Scan for the cell matching the given text and deliver its [X, Y] coordinate at center. 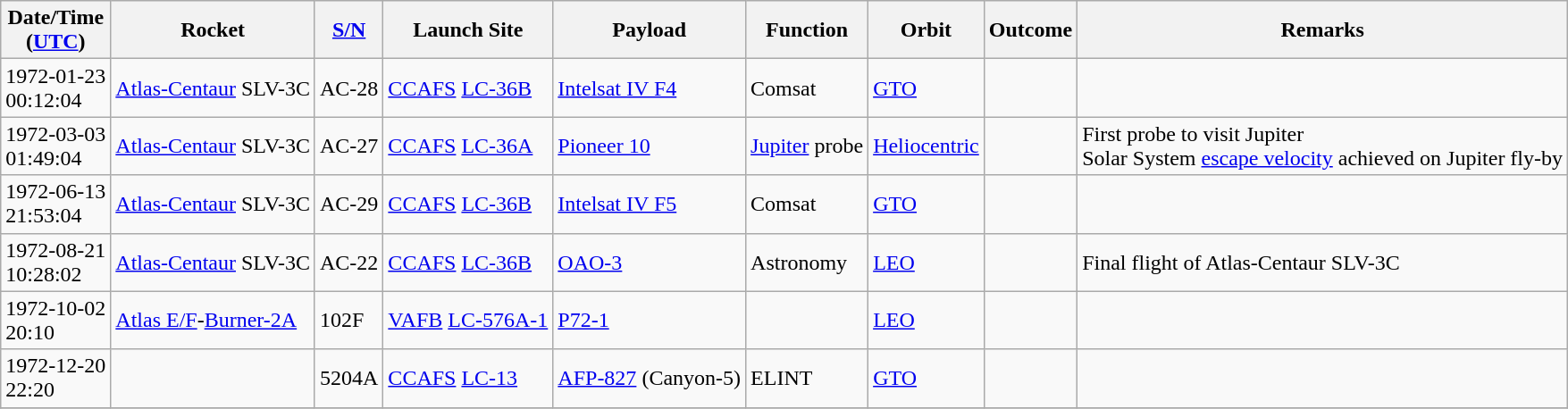
1972-10-0220:10 [55, 320]
1972-12-2022:20 [55, 379]
S/N [348, 30]
Launch Site [468, 30]
Atlas E/F-Burner-2A [213, 320]
1972-06-1321:53:04 [55, 204]
1972-03-0301:49:04 [55, 146]
AFP-827 (Canyon-5) [650, 379]
1972-01-2300:12:04 [55, 88]
Intelsat IV F4 [650, 88]
Date/Time(UTC) [55, 30]
Payload [650, 30]
Function [808, 30]
ELINT [808, 379]
AC-29 [348, 204]
Outcome [1030, 30]
Pioneer 10 [650, 146]
Astronomy [808, 263]
P72-1 [650, 320]
AC-22 [348, 263]
OAO-3 [650, 263]
102F [348, 320]
First probe to visit JupiterSolar System escape velocity achieved on Jupiter fly-by [1322, 146]
VAFB LC-576A-1 [468, 320]
1972-08-2110:28:02 [55, 263]
Heliocentric [927, 146]
Intelsat IV F5 [650, 204]
Jupiter probe [808, 146]
Rocket [213, 30]
5204A [348, 379]
Remarks [1322, 30]
AC-27 [348, 146]
Final flight of Atlas-Centaur SLV-3C [1322, 263]
AC-28 [348, 88]
Orbit [927, 30]
CCAFS LC-36A [468, 146]
CCAFS LC-13 [468, 379]
